Capture the cell that displays the provided text and extract its (X, Y) central coordinate. 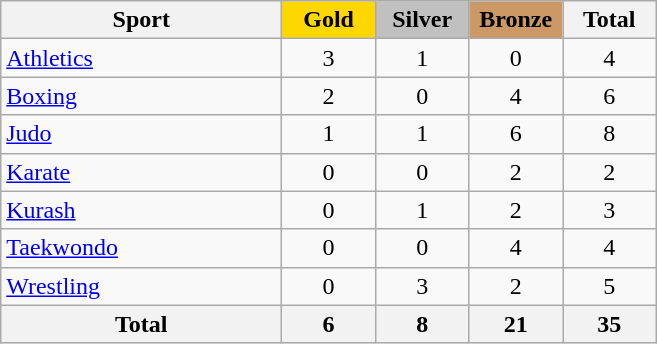
Boxing (142, 96)
Sport (142, 20)
Kurash (142, 210)
Taekwondo (142, 248)
Bronze (516, 20)
Silver (422, 20)
35 (609, 324)
5 (609, 286)
Wrestling (142, 286)
Karate (142, 172)
Athletics (142, 58)
Gold (329, 20)
21 (516, 324)
Judo (142, 134)
